Provide the [x, y] coordinate of the cell's center where the given text is located.  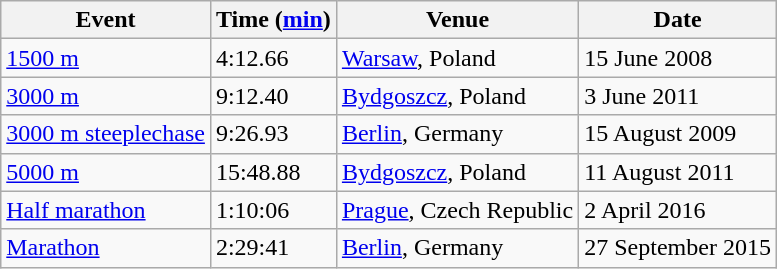
9:12.40 [273, 96]
Time (min) [273, 20]
3000 m steeplechase [106, 134]
15:48.88 [273, 172]
Prague, Czech Republic [457, 210]
3 June 2011 [678, 96]
Marathon [106, 248]
Half marathon [106, 210]
2:29:41 [273, 248]
2 April 2016 [678, 210]
Event [106, 20]
Date [678, 20]
15 June 2008 [678, 58]
9:26.93 [273, 134]
15 August 2009 [678, 134]
Warsaw, Poland [457, 58]
27 September 2015 [678, 248]
11 August 2011 [678, 172]
Venue [457, 20]
5000 m [106, 172]
1:10:06 [273, 210]
4:12.66 [273, 58]
3000 m [106, 96]
1500 m [106, 58]
